Extract the (X, Y) coordinate from the center of the cell holding the provided text.  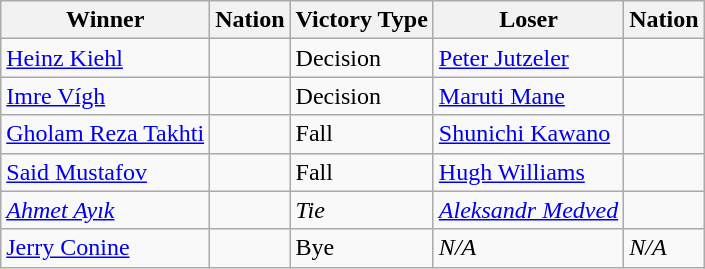
Imre Vígh (106, 96)
Ahmet Ayık (106, 210)
Tie (362, 210)
Jerry Conine (106, 248)
Maruti Mane (528, 96)
Said Mustafov (106, 172)
Victory Type (362, 20)
Loser (528, 20)
Bye (362, 248)
Winner (106, 20)
Aleksandr Medved (528, 210)
Peter Jutzeler (528, 58)
Hugh Williams (528, 172)
Gholam Reza Takhti (106, 134)
Shunichi Kawano (528, 134)
Heinz Kiehl (106, 58)
